Return (X, Y) of the center of cell containing provided text 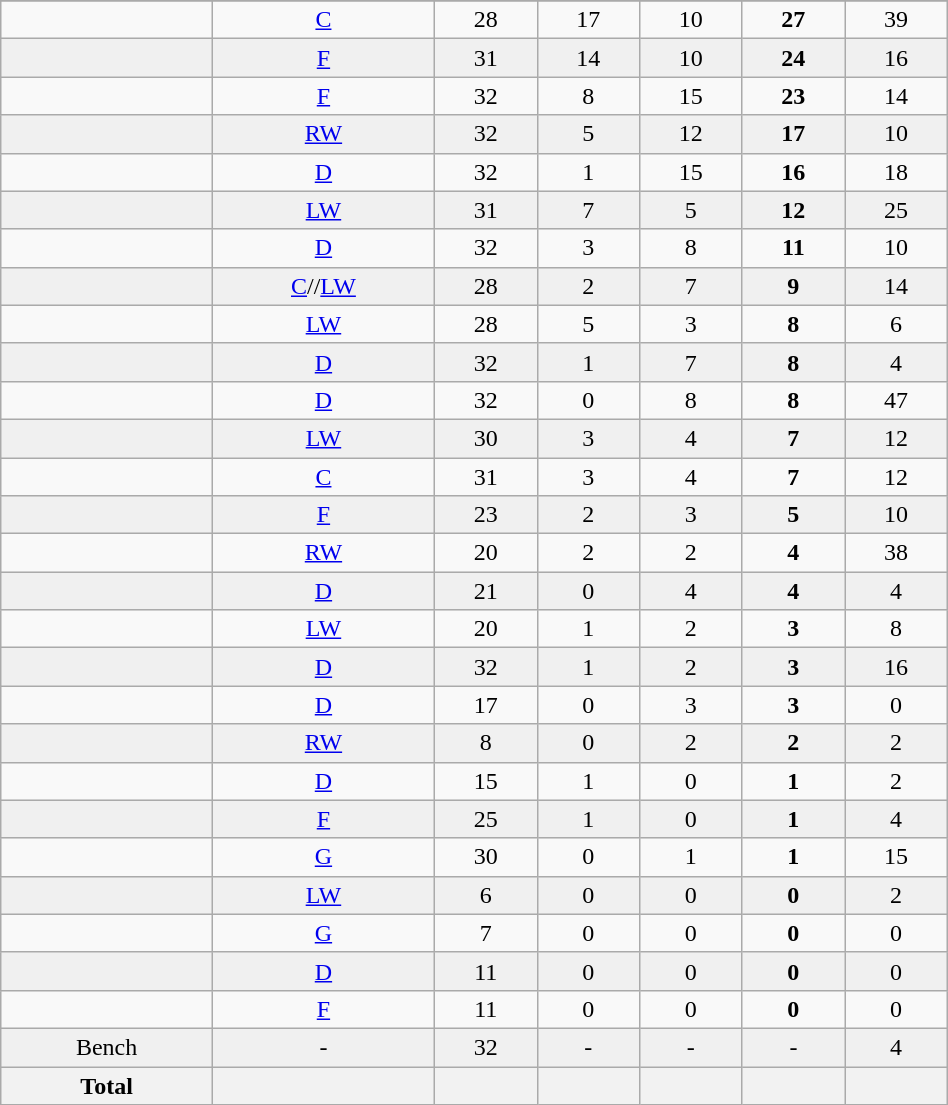
Bench (107, 1047)
Total (107, 1085)
21 (486, 591)
C//LW (323, 286)
27 (794, 20)
47 (896, 400)
39 (896, 20)
9 (794, 286)
38 (896, 553)
18 (896, 172)
24 (794, 58)
